Search for the cell housing the specified text and yield its (x, y) center coordinate. 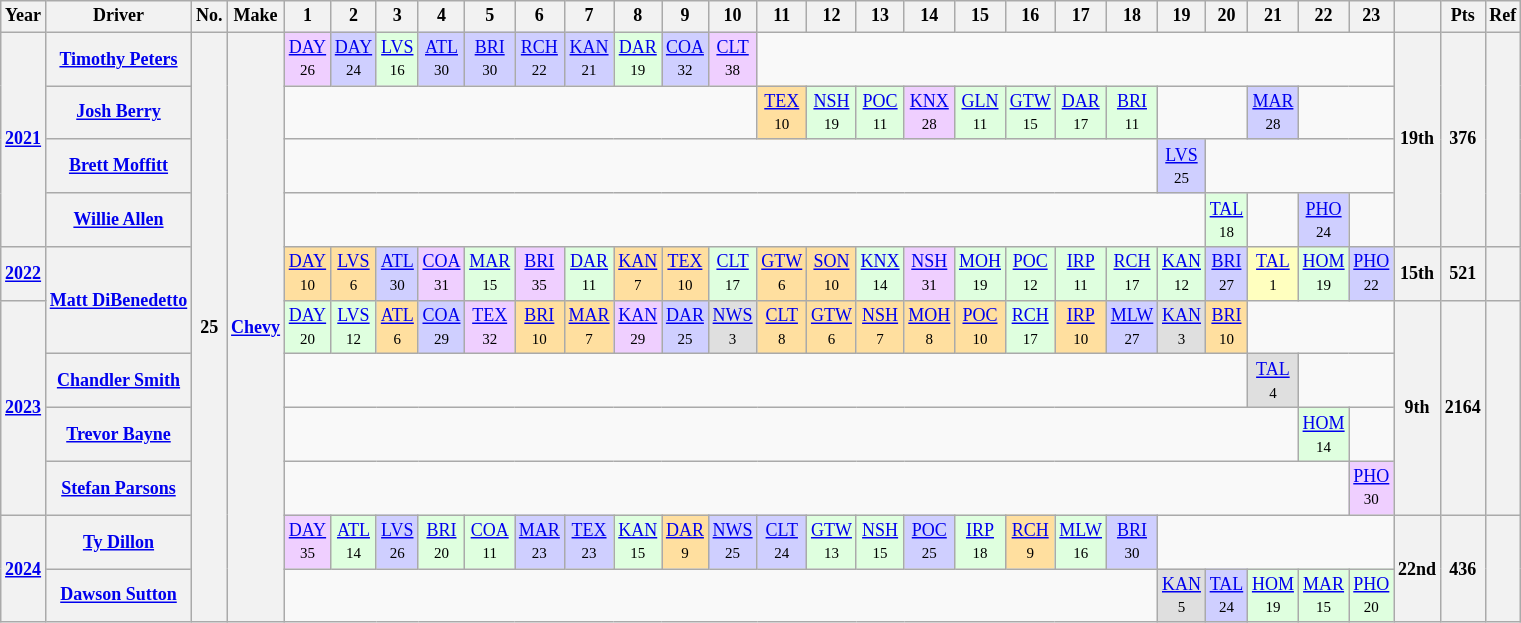
LVS12 (353, 327)
1 (307, 16)
MLW16 (1080, 542)
MAR23 (540, 542)
DAR9 (686, 542)
NSH7 (880, 327)
BRI20 (442, 542)
COA11 (490, 542)
KAN3 (1182, 327)
5 (490, 16)
Driver (118, 16)
9 (686, 16)
21 (1274, 16)
436 (1462, 568)
Chevy (256, 327)
KAN12 (1182, 274)
POC12 (1030, 274)
GTW13 (832, 542)
RCH9 (1030, 542)
RCH22 (540, 59)
SON10 (832, 274)
Year (24, 16)
Ty Dillon (118, 542)
18 (1132, 16)
Willie Allen (118, 220)
Chandler Smith (118, 381)
TEX23 (589, 542)
KNX28 (930, 113)
IRP11 (1080, 274)
TAL1 (1274, 274)
COA29 (442, 327)
521 (1462, 274)
KAN7 (638, 274)
TEX32 (490, 327)
DAY35 (307, 542)
ATL14 (353, 542)
PHO24 (1324, 220)
2023 (24, 408)
12 (832, 16)
TAL4 (1274, 381)
17 (1080, 16)
Brett Moffitt (118, 166)
KAN29 (638, 327)
Trevor Bayne (118, 435)
22 (1324, 16)
DAY24 (353, 59)
13 (880, 16)
DAR17 (1080, 113)
22nd (1418, 568)
11 (782, 16)
2024 (24, 568)
15 (980, 16)
KNX14 (880, 274)
LVS25 (1182, 166)
Dawson Sutton (118, 596)
19 (1182, 16)
DAR19 (638, 59)
16 (1030, 16)
PHO30 (1372, 488)
POC25 (930, 542)
Matt DiBenedetto (118, 300)
NWS25 (732, 542)
HOM14 (1324, 435)
GTW15 (1030, 113)
2021 (24, 140)
KAN5 (1182, 596)
MOH19 (980, 274)
POC10 (980, 327)
TAL18 (1226, 220)
NSH31 (930, 274)
DAY20 (307, 327)
POC11 (880, 113)
MLW27 (1132, 327)
Josh Berry (118, 113)
4 (442, 16)
10 (732, 16)
PHO22 (1372, 274)
COA31 (442, 274)
LVS26 (397, 542)
TAL24 (1226, 596)
DAY10 (307, 274)
ATL6 (397, 327)
19th (1418, 140)
8 (638, 16)
Pts (1462, 16)
PHO20 (1372, 596)
25 (210, 327)
No. (210, 16)
DAY26 (307, 59)
IRP10 (1080, 327)
KAN21 (589, 59)
23 (1372, 16)
3 (397, 16)
7 (589, 16)
MAR7 (589, 327)
376 (1462, 140)
2164 (1462, 408)
9th (1418, 408)
BRI35 (540, 274)
LVS16 (397, 59)
CLT17 (732, 274)
NSH15 (880, 542)
IRP18 (980, 542)
CLT38 (732, 59)
CLT8 (782, 327)
COA32 (686, 59)
BRI11 (1132, 113)
KAN15 (638, 542)
Ref (1503, 16)
CLT24 (782, 542)
DAR25 (686, 327)
15th (1418, 274)
2 (353, 16)
MOH8 (930, 327)
BRI27 (1226, 274)
6 (540, 16)
GLN11 (980, 113)
LVS 6 (353, 274)
DAR11 (589, 274)
20 (1226, 16)
MAR28 (1274, 113)
Stefan Parsons (118, 488)
Timothy Peters (118, 59)
Make (256, 16)
2022 (24, 274)
NSH19 (832, 113)
NWS3 (732, 327)
14 (930, 16)
